Scan for the cell matching the given text and deliver its (x, y) coordinate at center. 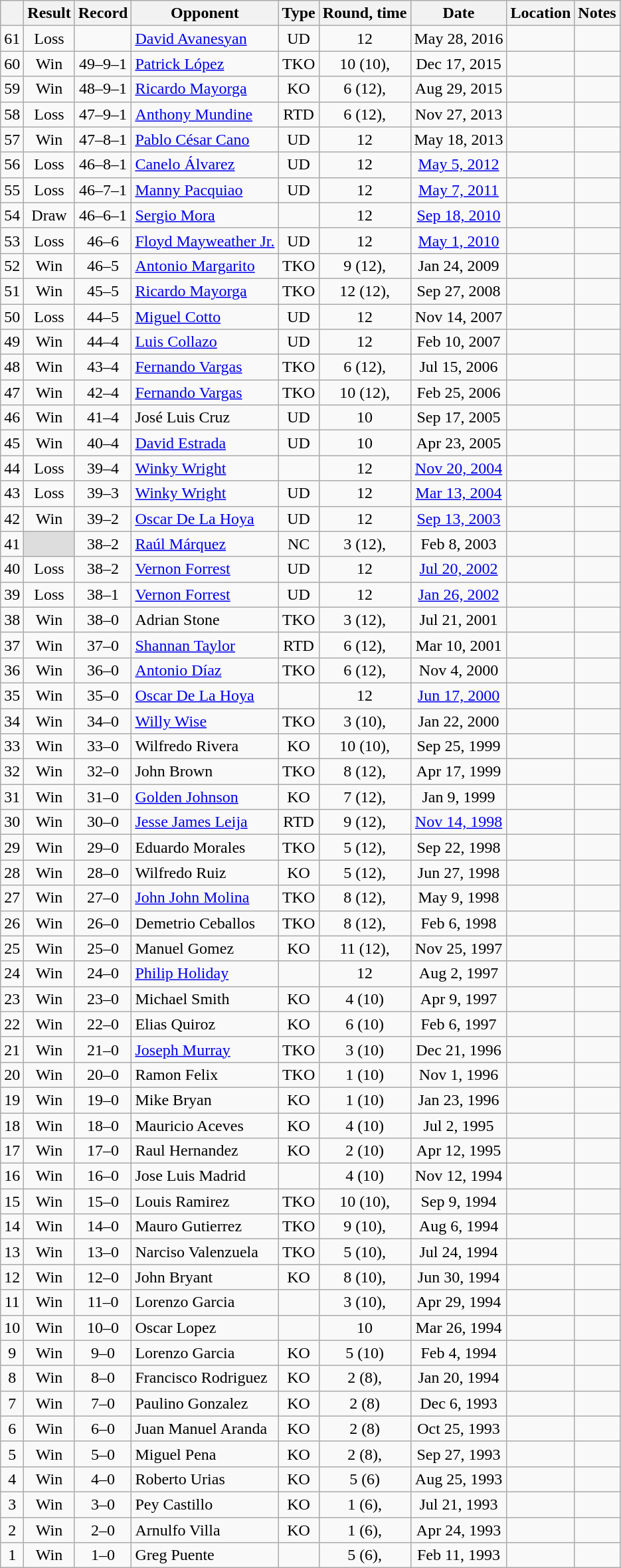
5–0 (103, 1454)
24–0 (103, 974)
47 (12, 392)
John Brown (205, 772)
33 (12, 746)
41–4 (103, 418)
Wilfredo Rivera (205, 746)
49–9–1 (103, 64)
Adrian Stone (205, 620)
30–0 (103, 822)
3 (12, 1504)
28–0 (103, 873)
Nov 4, 2000 (458, 670)
52 (12, 266)
5 (10), (365, 1252)
Greg Puente (205, 1555)
9–0 (103, 1353)
Miguel Pena (205, 1454)
31–0 (103, 797)
Feb 8, 2003 (458, 544)
Jun 17, 2000 (458, 695)
29–0 (103, 847)
8 (10), (365, 1277)
7 (12, 1403)
José Luis Cruz (205, 418)
40–4 (103, 443)
3–0 (103, 1504)
David Estrada (205, 443)
Opponent (205, 13)
44–4 (103, 342)
17 (12, 1151)
Mike Bryan (205, 1100)
Eduardo Morales (205, 847)
9 (12, 1353)
15–0 (103, 1201)
55 (12, 190)
Manny Pacquiao (205, 190)
11–0 (103, 1302)
5 (10) (365, 1353)
Oscar Lopez (205, 1328)
16–0 (103, 1176)
Feb 4, 1994 (458, 1353)
28 (12, 873)
Jul 15, 2006 (458, 367)
Jul 21, 1993 (458, 1504)
Dec 17, 2015 (458, 64)
4 (12, 1479)
Feb 6, 1997 (458, 1024)
9 (10), (365, 1227)
38–1 (103, 594)
2 (12, 1529)
16 (12, 1176)
NC (299, 544)
Apr 29, 1994 (458, 1302)
Elias Quiroz (205, 1024)
14–0 (103, 1227)
Sep 17, 2005 (458, 418)
Roberto Urias (205, 1479)
29 (12, 847)
Michael Smith (205, 999)
Sergio Mora (205, 215)
49 (12, 342)
21 (12, 1049)
5 (6) (365, 1479)
Result (49, 13)
21–0 (103, 1049)
50 (12, 317)
Joseph Murray (205, 1049)
39 (12, 594)
44 (12, 468)
Aug 25, 1993 (458, 1479)
David Avanesyan (205, 39)
John Bryant (205, 1277)
Record (103, 13)
47–8–1 (103, 139)
Dec 6, 1993 (458, 1403)
Jan 22, 2000 (458, 721)
15 (12, 1201)
May 28, 2016 (458, 39)
Feb 6, 1998 (458, 923)
Draw (49, 215)
32 (12, 772)
Jan 26, 2002 (458, 594)
46–6 (103, 240)
Mauricio Aceves (205, 1126)
Apr 9, 1997 (458, 999)
Jun 27, 1998 (458, 873)
5 (12, 1454)
25 (12, 948)
17–0 (103, 1151)
12–0 (103, 1277)
Apr 17, 1999 (458, 772)
61 (12, 39)
8–0 (103, 1378)
Pablo César Cano (205, 139)
27–0 (103, 898)
Aug 6, 1994 (458, 1227)
Antonio Margarito (205, 266)
Sep 13, 2003 (458, 519)
5 (6), (365, 1555)
May 7, 2011 (458, 190)
39–2 (103, 519)
35 (12, 695)
Nov 27, 2013 (458, 114)
Feb 11, 1993 (458, 1555)
36–0 (103, 670)
Apr 23, 2005 (458, 443)
4–0 (103, 1479)
Jan 24, 2009 (458, 266)
56 (12, 165)
Manuel Gomez (205, 948)
46 (12, 418)
Miguel Cotto (205, 317)
19–0 (103, 1100)
43–4 (103, 367)
May 1, 2010 (458, 240)
Luis Collazo (205, 342)
Sep 9, 1994 (458, 1201)
31 (12, 797)
33–0 (103, 746)
Canelo Álvarez (205, 165)
Mar 10, 2001 (458, 645)
20 (12, 1075)
Aug 29, 2015 (458, 89)
Oct 25, 1993 (458, 1429)
1–0 (103, 1555)
Nov 20, 2004 (458, 468)
Dec 21, 1996 (458, 1049)
Demetrio Ceballos (205, 923)
18–0 (103, 1126)
7–0 (103, 1403)
Nov 14, 1998 (458, 822)
Jan 20, 1994 (458, 1378)
22–0 (103, 1024)
19 (12, 1100)
Notes (597, 13)
53 (12, 240)
Feb 10, 2007 (458, 342)
36 (12, 670)
Jose Luis Madrid (205, 1176)
40 (12, 569)
Antonio Díaz (205, 670)
35–0 (103, 695)
44–5 (103, 317)
6 (10) (365, 1024)
23–0 (103, 999)
May 9, 1998 (458, 898)
37–0 (103, 645)
45–5 (103, 291)
Golden Johnson (205, 797)
8 (12, 1378)
Ramon Felix (205, 1075)
Juan Manuel Aranda (205, 1429)
42–4 (103, 392)
Nov 25, 1997 (458, 948)
26–0 (103, 923)
10 (12), (365, 392)
27 (12, 898)
57 (12, 139)
34 (12, 721)
Mar 26, 1994 (458, 1328)
2 (10) (365, 1151)
11 (12), (365, 948)
Apr 24, 1993 (458, 1529)
Pey Castillo (205, 1504)
38 (12, 620)
Aug 2, 1997 (458, 974)
54 (12, 215)
30 (12, 822)
13–0 (103, 1252)
25–0 (103, 948)
48–9–1 (103, 89)
47–9–1 (103, 114)
Nov 12, 1994 (458, 1176)
Sep 22, 1998 (458, 847)
Arnulfo Villa (205, 1529)
Apr 12, 1995 (458, 1151)
34–0 (103, 721)
20–0 (103, 1075)
Raul Hernandez (205, 1151)
24 (12, 974)
60 (12, 64)
Nov 14, 2007 (458, 317)
45 (12, 443)
18 (12, 1126)
Willy Wise (205, 721)
42 (12, 519)
12 (12), (365, 291)
43 (12, 493)
41 (12, 544)
Sep 27, 2008 (458, 291)
Sep 25, 1999 (458, 746)
May 5, 2012 (458, 165)
26 (12, 923)
Philip Holiday (205, 974)
Location (541, 13)
13 (12, 1252)
Type (299, 13)
Jul 2, 1995 (458, 1126)
Jesse James Leija (205, 822)
May 18, 2013 (458, 139)
6–0 (103, 1429)
Wilfredo Ruiz (205, 873)
Jul 21, 2001 (458, 620)
Paulino Gonzalez (205, 1403)
Mar 13, 2004 (458, 493)
Jul 24, 1994 (458, 1252)
39–4 (103, 468)
46–8–1 (103, 165)
Jun 30, 1994 (458, 1277)
Date (458, 13)
Floyd Mayweather Jr. (205, 240)
Jan 23, 1996 (458, 1100)
6 (12, 1429)
46–7–1 (103, 190)
Sep 18, 2010 (458, 215)
46–5 (103, 266)
Narciso Valenzuela (205, 1252)
10–0 (103, 1328)
Jul 20, 2002 (458, 569)
58 (12, 114)
Round, time (365, 13)
38–0 (103, 620)
39–3 (103, 493)
23 (12, 999)
Patrick López (205, 64)
22 (12, 1024)
2–0 (103, 1529)
Nov 1, 1996 (458, 1075)
Anthony Mundine (205, 114)
Sep 27, 1993 (458, 1454)
46–6–1 (103, 215)
John John Molina (205, 898)
Jan 9, 1999 (458, 797)
11 (12, 1302)
48 (12, 367)
Louis Ramirez (205, 1201)
1 (12, 1555)
7 (12), (365, 797)
37 (12, 645)
Mauro Gutierrez (205, 1227)
Raúl Márquez (205, 544)
3 (10) (365, 1049)
51 (12, 291)
59 (12, 89)
Francisco Rodriguez (205, 1378)
Feb 25, 2006 (458, 392)
32–0 (103, 772)
Shannan Taylor (205, 645)
14 (12, 1227)
